Determine the (X, Y) coordinate at the center of the cell enclosing the given text.  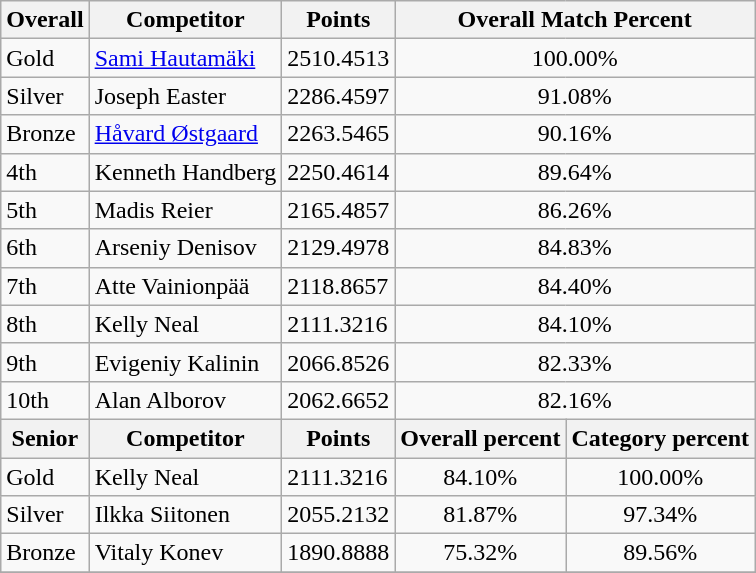
89.56% (660, 553)
6th (45, 248)
2165.4857 (338, 210)
Ilkka Siitonen (186, 515)
1890.8888 (338, 553)
Evigeniy Kalinin (186, 362)
Vitaly Konev (186, 553)
Overall Match Percent (575, 20)
4th (45, 172)
Category percent (660, 438)
8th (45, 324)
7th (45, 286)
81.87% (480, 515)
2118.8657 (338, 286)
2286.4597 (338, 96)
2062.6652 (338, 400)
89.64% (575, 172)
86.26% (575, 210)
90.16% (575, 134)
Alan Alborov (186, 400)
84.83% (575, 248)
2129.4978 (338, 248)
75.32% (480, 553)
9th (45, 362)
2055.2132 (338, 515)
2510.4513 (338, 58)
Joseph Easter (186, 96)
91.08% (575, 96)
97.34% (660, 515)
Arseniy Denisov (186, 248)
Atte Vainionpää (186, 286)
84.40% (575, 286)
2066.8526 (338, 362)
2263.5465 (338, 134)
5th (45, 210)
82.16% (575, 400)
10th (45, 400)
2250.4614 (338, 172)
Overall (45, 20)
Kenneth Handberg (186, 172)
Madis Reier (186, 210)
Senior (45, 438)
82.33% (575, 362)
Sami Hautamäki (186, 58)
Overall percent (480, 438)
Håvard Østgaard (186, 134)
